Pinpoint the cell where the given text exists, returning its [x, y] midpoint coordinate. 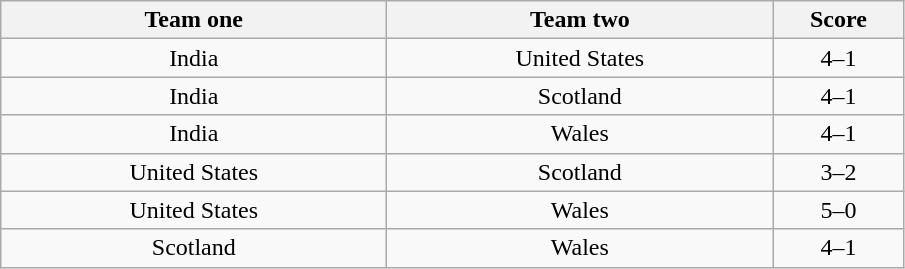
Team two [580, 20]
5–0 [838, 210]
Team one [194, 20]
Score [838, 20]
3–2 [838, 172]
